Pinpoint the cell where the given text exists, returning its (x, y) midpoint coordinate. 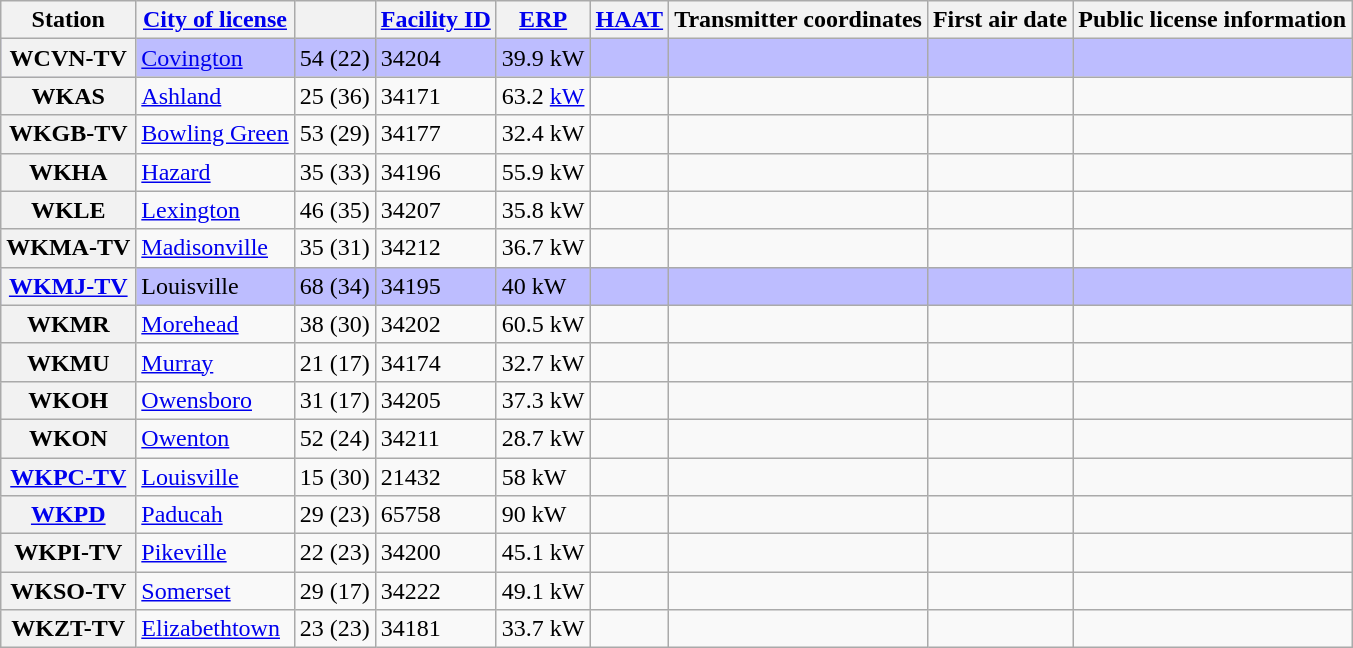
22 (23) (334, 553)
65758 (436, 515)
52 (24) (334, 438)
Ashland (215, 96)
35 (33) (334, 172)
Transmitter coordinates (798, 20)
34200 (436, 553)
Facility ID (436, 20)
29 (23) (334, 515)
35.8 kW (543, 210)
34212 (436, 248)
34195 (436, 286)
Morehead (215, 324)
Covington (215, 58)
60.5 kW (543, 324)
WKAS (68, 96)
HAAT (630, 20)
40 kW (543, 286)
Station (68, 20)
WKPC-TV (68, 477)
21432 (436, 477)
WKMU (68, 362)
WKMR (68, 324)
Madisonville (215, 248)
34205 (436, 400)
55.9 kW (543, 172)
35 (31) (334, 248)
Murray (215, 362)
31 (17) (334, 400)
53 (29) (334, 134)
WKMJ-TV (68, 286)
WKON (68, 438)
46 (35) (334, 210)
34204 (436, 58)
Somerset (215, 591)
28.7 kW (543, 438)
WKGB-TV (68, 134)
58 kW (543, 477)
63.2 kW (543, 96)
68 (34) (334, 286)
Lexington (215, 210)
90 kW (543, 515)
36.7 kW (543, 248)
Hazard (215, 172)
WKHA (68, 172)
34196 (436, 172)
Public license information (1212, 20)
WCVN-TV (68, 58)
29 (17) (334, 591)
32.4 kW (543, 134)
WKZT-TV (68, 629)
34202 (436, 324)
34211 (436, 438)
34207 (436, 210)
34222 (436, 591)
45.1 kW (543, 553)
32.7 kW (543, 362)
15 (30) (334, 477)
33.7 kW (543, 629)
34181 (436, 629)
City of license (215, 20)
ERP (543, 20)
Pikeville (215, 553)
Owensboro (215, 400)
23 (23) (334, 629)
54 (22) (334, 58)
34174 (436, 362)
25 (36) (334, 96)
34177 (436, 134)
Bowling Green (215, 134)
38 (30) (334, 324)
WKMA-TV (68, 248)
Paducah (215, 515)
34171 (436, 96)
Owenton (215, 438)
21 (17) (334, 362)
WKLE (68, 210)
WKPD (68, 515)
49.1 kW (543, 591)
39.9 kW (543, 58)
WKSO-TV (68, 591)
Elizabethtown (215, 629)
First air date (1000, 20)
WKOH (68, 400)
37.3 kW (543, 400)
WKPI-TV (68, 553)
